Search for the cell housing the specified text and yield its [x, y] center coordinate. 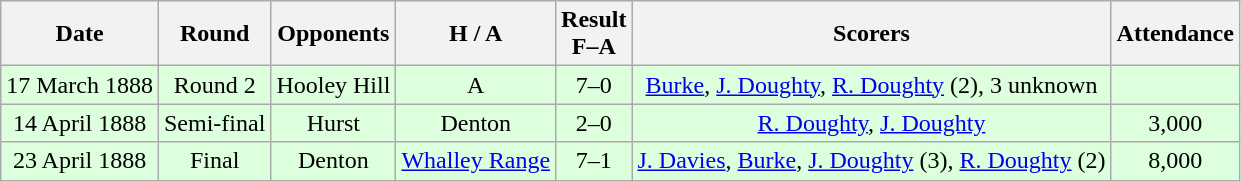
14 April 1888 [80, 123]
Whalley Range [476, 161]
Opponents [334, 34]
Hooley Hill [334, 85]
23 April 1888 [80, 161]
Scorers [872, 34]
J. Davies, Burke, J. Doughty (3), R. Doughty (2) [872, 161]
2–0 [594, 123]
8,000 [1175, 161]
A [476, 85]
7–0 [594, 85]
H / A [476, 34]
7–1 [594, 161]
Final [214, 161]
Attendance [1175, 34]
Round [214, 34]
Round 2 [214, 85]
ResultF–A [594, 34]
Semi-final [214, 123]
Date [80, 34]
R. Doughty, J. Doughty [872, 123]
Burke, J. Doughty, R. Doughty (2), 3 unknown [872, 85]
3,000 [1175, 123]
Hurst [334, 123]
17 March 1888 [80, 85]
